Locate the cell with the specified text and output its (X, Y) center coordinate. 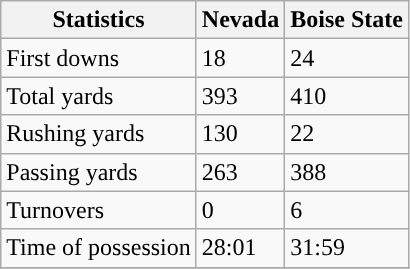
31:59 (347, 248)
Time of possession (99, 248)
22 (347, 134)
0 (240, 210)
388 (347, 172)
263 (240, 172)
Total yards (99, 96)
18 (240, 58)
Passing yards (99, 172)
Nevada (240, 20)
Statistics (99, 20)
Turnovers (99, 210)
First downs (99, 58)
24 (347, 58)
130 (240, 134)
410 (347, 96)
28:01 (240, 248)
393 (240, 96)
6 (347, 210)
Boise State (347, 20)
Rushing yards (99, 134)
